Extract the [x, y] coordinate from the center of the cell holding the provided text.  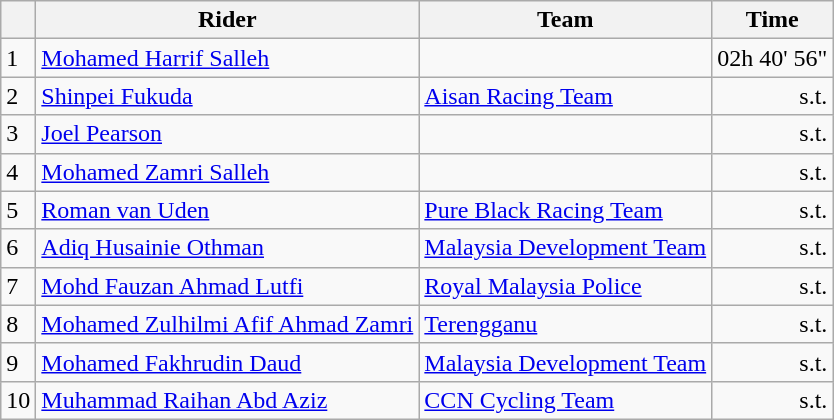
10 [18, 400]
Rider [228, 20]
Joel Pearson [228, 134]
Roman van Uden [228, 210]
3 [18, 134]
Pure Black Racing Team [566, 210]
Aisan Racing Team [566, 96]
Adiq Husainie Othman [228, 248]
Muhammad Raihan Abd Aziz [228, 400]
Team [566, 20]
Terengganu [566, 324]
Mohamed Harrif Salleh [228, 58]
02h 40' 56" [772, 58]
6 [18, 248]
7 [18, 286]
Time [772, 20]
Mohamed Zulhilmi Afif Ahmad Zamri [228, 324]
Mohd Fauzan Ahmad Lutfi [228, 286]
1 [18, 58]
4 [18, 172]
Mohamed Fakhrudin Daud [228, 362]
2 [18, 96]
Royal Malaysia Police [566, 286]
5 [18, 210]
8 [18, 324]
CCN Cycling Team [566, 400]
Shinpei Fukuda [228, 96]
9 [18, 362]
Mohamed Zamri Salleh [228, 172]
